Return the [x, y] coordinate for the center point of the cell that contains the specified text.  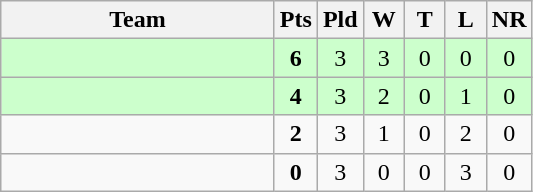
W [384, 20]
L [466, 20]
Team [138, 20]
Pld [340, 20]
NR [509, 20]
Pts [296, 20]
6 [296, 58]
4 [296, 96]
T [424, 20]
